For the text-containing cell, return its midpoint in [x, y] coordinate format. 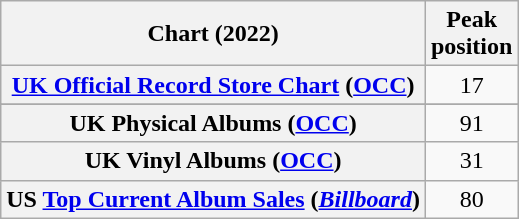
UK Physical Albums (OCC) [214, 123]
UK Vinyl Albums (OCC) [214, 161]
91 [471, 123]
Chart (2022) [214, 34]
Peakposition [471, 34]
US Top Current Album Sales (Billboard) [214, 199]
UK Official Record Store Chart (OCC) [214, 85]
17 [471, 85]
31 [471, 161]
80 [471, 199]
